Identify which cell holds the provided text, then report its (x, y) central coordinate. 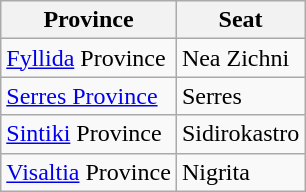
Visaltia Province (89, 172)
Nea Zichni (240, 58)
Sintiki Province (89, 134)
Sidirokastro (240, 134)
Fyllida Province (89, 58)
Seat (240, 20)
Serres (240, 96)
Nigrita (240, 172)
Province (89, 20)
Serres Province (89, 96)
